Determine the (x, y) coordinate at the center of the cell enclosing the given text.  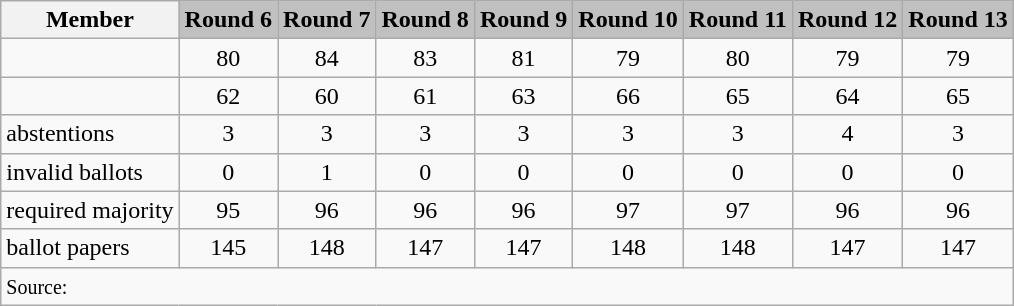
Round 6 (228, 20)
4 (847, 134)
Member (90, 20)
Round 9 (523, 20)
1 (327, 172)
required majority (90, 210)
95 (228, 210)
invalid ballots (90, 172)
63 (523, 96)
66 (628, 96)
61 (425, 96)
Round 12 (847, 20)
Round 13 (958, 20)
Round 8 (425, 20)
Round 11 (738, 20)
83 (425, 58)
62 (228, 96)
Source: (508, 286)
ballot papers (90, 248)
84 (327, 58)
Round 10 (628, 20)
60 (327, 96)
81 (523, 58)
abstentions (90, 134)
145 (228, 248)
64 (847, 96)
Round 7 (327, 20)
